Find where the given text appears and provide that cell's center as [X, Y] coordinate. 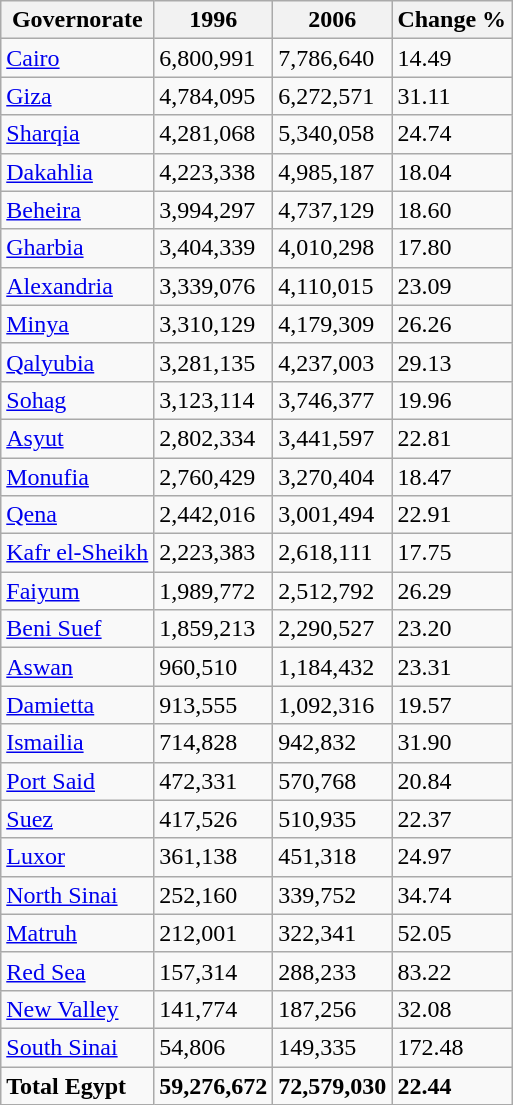
22.91 [452, 515]
22.37 [452, 819]
54,806 [214, 1047]
Sharqia [78, 134]
Ismailia [78, 743]
New Valley [78, 1009]
5,340,058 [332, 134]
59,276,672 [214, 1085]
2,618,111 [332, 553]
714,828 [214, 743]
Governorate [78, 20]
23.31 [452, 667]
7,786,640 [332, 58]
942,832 [332, 743]
17.75 [452, 553]
Asyut [78, 438]
960,510 [214, 667]
22.44 [452, 1085]
Monufia [78, 477]
24.97 [452, 857]
Damietta [78, 705]
52.05 [452, 933]
1,184,432 [332, 667]
2,802,334 [214, 438]
2,760,429 [214, 477]
Cairo [78, 58]
157,314 [214, 971]
Matruh [78, 933]
1,989,772 [214, 591]
4,010,298 [332, 248]
Port Said [78, 781]
Suez [78, 819]
570,768 [332, 781]
172.48 [452, 1047]
23.20 [452, 629]
23.09 [452, 286]
Giza [78, 96]
83.22 [452, 971]
2006 [332, 20]
451,318 [332, 857]
2,290,527 [332, 629]
1996 [214, 20]
Minya [78, 324]
3,994,297 [214, 210]
4,737,129 [332, 210]
22.81 [452, 438]
4,784,095 [214, 96]
31.90 [452, 743]
24.74 [452, 134]
17.80 [452, 248]
North Sinai [78, 895]
72,579,030 [332, 1085]
149,335 [332, 1047]
Qalyubia [78, 362]
339,752 [332, 895]
252,160 [214, 895]
Beheira [78, 210]
4,179,309 [332, 324]
Alexandria [78, 286]
14.49 [452, 58]
1,092,316 [332, 705]
Sohag [78, 400]
3,339,076 [214, 286]
2,512,792 [332, 591]
3,270,404 [332, 477]
913,555 [214, 705]
3,441,597 [332, 438]
Change % [452, 20]
3,281,135 [214, 362]
6,800,991 [214, 58]
3,123,114 [214, 400]
Total Egypt [78, 1085]
3,404,339 [214, 248]
3,001,494 [332, 515]
4,281,068 [214, 134]
29.13 [452, 362]
34.74 [452, 895]
South Sinai [78, 1047]
322,341 [332, 933]
Gharbia [78, 248]
26.26 [452, 324]
20.84 [452, 781]
18.60 [452, 210]
417,526 [214, 819]
Beni Suef [78, 629]
18.47 [452, 477]
472,331 [214, 781]
4,237,003 [332, 362]
Red Sea [78, 971]
6,272,571 [332, 96]
32.08 [452, 1009]
4,110,015 [332, 286]
141,774 [214, 1009]
31.11 [452, 96]
1,859,213 [214, 629]
Dakahlia [78, 172]
Qena [78, 515]
187,256 [332, 1009]
3,746,377 [332, 400]
18.04 [452, 172]
288,233 [332, 971]
Aswan [78, 667]
361,138 [214, 857]
Luxor [78, 857]
Kafr el-Sheikh [78, 553]
2,442,016 [214, 515]
Faiyum [78, 591]
510,935 [332, 819]
212,001 [214, 933]
26.29 [452, 591]
19.96 [452, 400]
2,223,383 [214, 553]
19.57 [452, 705]
4,223,338 [214, 172]
4,985,187 [332, 172]
3,310,129 [214, 324]
